Return the [x, y] coordinate for the center point of the cell that contains the specified text.  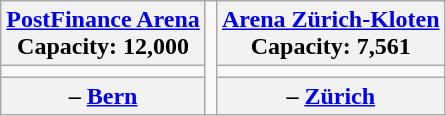
– Bern [104, 96]
PostFinance ArenaCapacity: 12,000 [104, 34]
Arena Zürich-KlotenCapacity: 7,561 [330, 34]
– Zürich [330, 96]
